Capture the cell that displays the provided text and extract its [x, y] central coordinate. 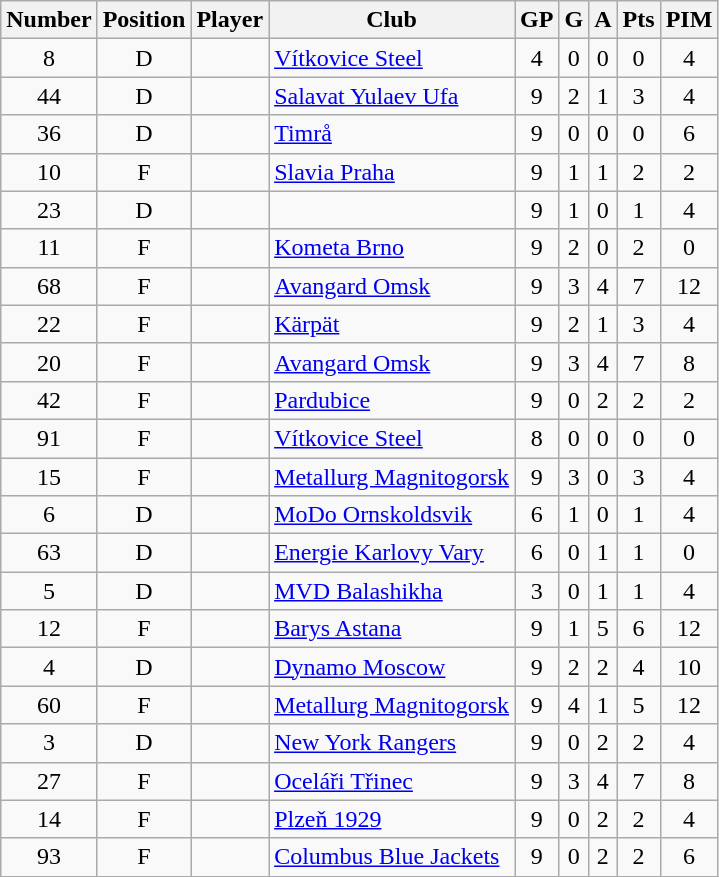
27 [49, 781]
42 [49, 400]
Pardubice [392, 400]
Position [144, 20]
11 [49, 248]
Oceláři Třinec [392, 781]
Plzeň 1929 [392, 819]
GP [537, 20]
44 [49, 96]
MVD Balashikha [392, 591]
Salavat Yulaev Ufa [392, 96]
Kärpät [392, 324]
Columbus Blue Jackets [392, 857]
PIM [689, 20]
68 [49, 286]
New York Rangers [392, 743]
Player [230, 20]
Kometa Brno [392, 248]
A [603, 20]
93 [49, 857]
36 [49, 134]
23 [49, 210]
MoDo Ornskoldsvik [392, 515]
Timrå [392, 134]
60 [49, 705]
Pts [638, 20]
91 [49, 438]
14 [49, 819]
Club [392, 20]
G [574, 20]
Number [49, 20]
Barys Astana [392, 629]
63 [49, 553]
15 [49, 477]
20 [49, 362]
Energie Karlovy Vary [392, 553]
Dynamo Moscow [392, 667]
22 [49, 324]
Slavia Praha [392, 172]
